Capture the cell that displays the provided text and extract its [X, Y] central coordinate. 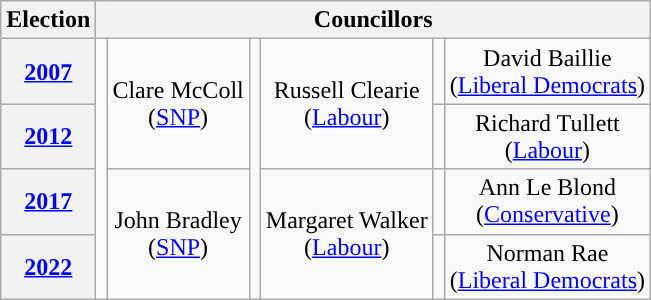
Councillors [374, 20]
2022 [48, 266]
2012 [48, 136]
David Baillie(Liberal Democrats) [547, 72]
2007 [48, 72]
Clare McColl(SNP) [178, 104]
Election [48, 20]
Ann Le Blond(Conservative) [547, 202]
Richard Tullett(Labour) [547, 136]
Norman Rae(Liberal Democrats) [547, 266]
John Bradley(SNP) [178, 234]
Russell Clearie(Labour) [346, 104]
2017 [48, 202]
Margaret Walker(Labour) [346, 234]
